Scan for the cell matching the given text and deliver its [x, y] coordinate at center. 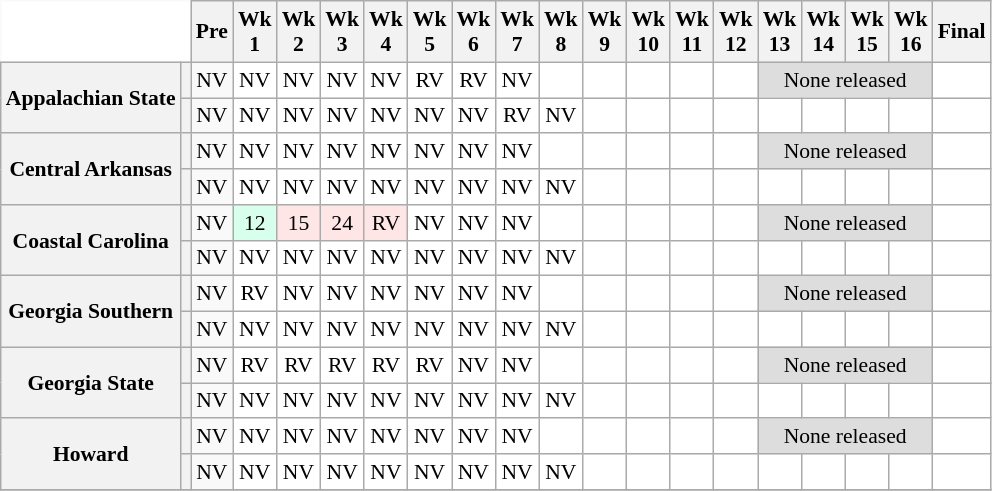
Wk9 [605, 32]
Appalachian State [91, 98]
Pre [212, 32]
15 [299, 223]
12 [255, 223]
Georgia State [91, 382]
Coastal Carolina [91, 240]
Wk11 [692, 32]
Wk12 [736, 32]
Georgia Southern [91, 312]
Wk14 [823, 32]
Wk13 [780, 32]
Wk 1 [255, 32]
Final [962, 32]
Wk8 [561, 32]
24 [342, 223]
Wk7 [517, 32]
Wk3 [342, 32]
Wk16 [911, 32]
Wk2 [299, 32]
Wk4 [386, 32]
Central Arkansas [91, 170]
Wk15 [867, 32]
Wk5 [430, 32]
Wk10 [648, 32]
Howard [91, 454]
Wk6 [474, 32]
